Pinpoint the cell where the given text exists, returning its [X, Y] midpoint coordinate. 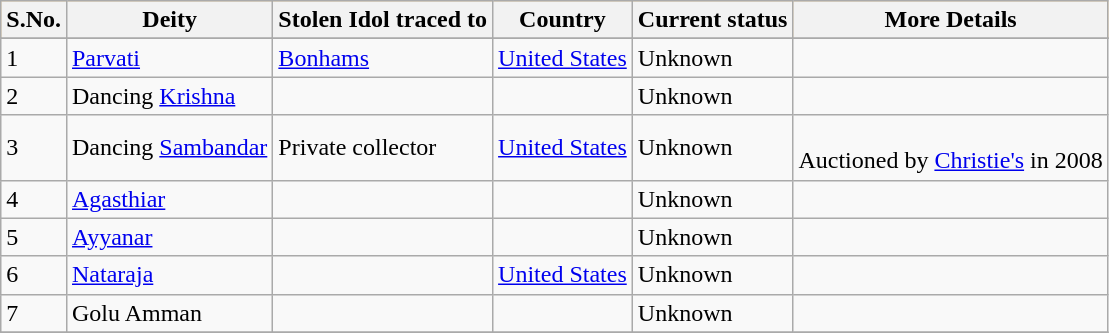
Agasthiar [169, 199]
6 [34, 275]
Stolen Idol traced to [383, 20]
Parvati [169, 58]
4 [34, 199]
Auctioned by Christie's in 2008 [950, 148]
5 [34, 237]
Golu Amman [169, 313]
Nataraja [169, 275]
Deity [169, 20]
Country [563, 20]
S.No. [34, 20]
7 [34, 313]
Current status [712, 20]
Ayyanar [169, 237]
More Details [950, 20]
1 [34, 58]
3 [34, 148]
Dancing Sambandar [169, 148]
Dancing Krishna [169, 96]
2 [34, 96]
Bonhams [383, 58]
Private collector [383, 148]
